Locate the cell with the specified text and output its (X, Y) center coordinate. 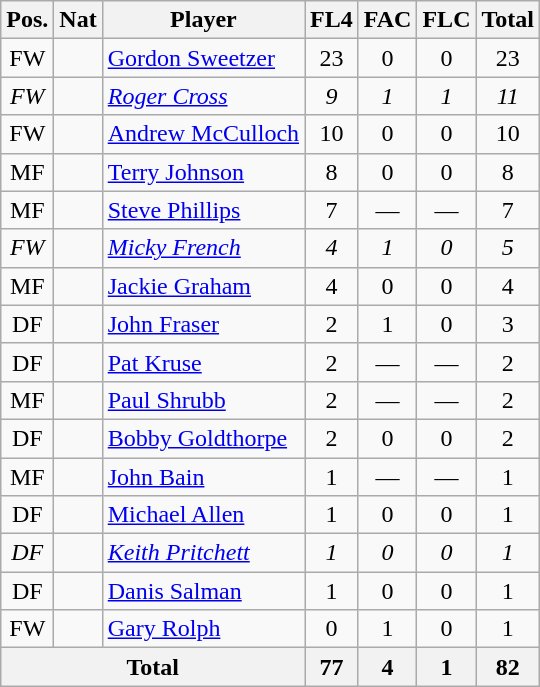
5 (508, 248)
Danis Salman (203, 591)
FL4 (332, 20)
Gary Rolph (203, 629)
FLC (446, 20)
Michael Allen (203, 515)
11 (508, 96)
Gordon Sweetzer (203, 58)
Steve Phillips (203, 210)
Pat Kruse (203, 362)
Roger Cross (203, 96)
Jackie Graham (203, 286)
Paul Shrubb (203, 400)
9 (332, 96)
Keith Pritchett (203, 553)
Micky French (203, 248)
FAC (388, 20)
77 (332, 667)
Andrew McCulloch (203, 134)
Pos. (28, 20)
Terry Johnson (203, 172)
Nat (78, 20)
Player (203, 20)
82 (508, 667)
John Fraser (203, 324)
John Bain (203, 477)
Bobby Goldthorpe (203, 438)
3 (508, 324)
